Output the (x, y) coordinate of the center of the cell containing the given text.  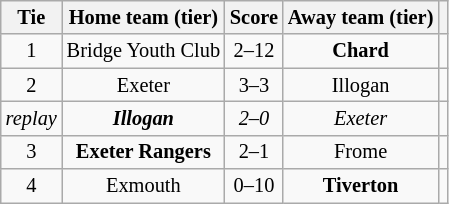
2–0 (254, 118)
Tie (32, 17)
4 (32, 186)
3 (32, 152)
1 (32, 51)
Frome (360, 152)
3–3 (254, 85)
Chard (360, 51)
replay (32, 118)
2 (32, 85)
Score (254, 17)
2–12 (254, 51)
2–1 (254, 152)
0–10 (254, 186)
Exeter Rangers (144, 152)
Tiverton (360, 186)
Exmouth (144, 186)
Home team (tier) (144, 17)
Away team (tier) (360, 17)
Bridge Youth Club (144, 51)
